Return the [X, Y] coordinate for the center point of the cell that contains the specified text.  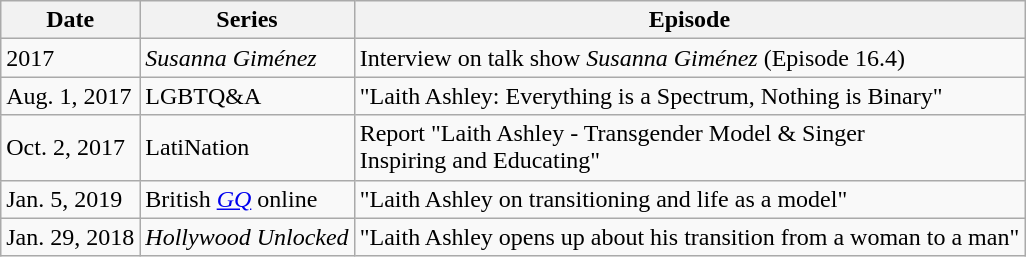
Episode [690, 20]
Report "Laith Ashley - Transgender Model & Singer Inspiring and Educating" [690, 148]
Aug. 1, 2017 [70, 96]
Series [247, 20]
Susanna Giménez [247, 58]
2017 [70, 58]
"Laith Ashley on transitioning and life as a model" [690, 199]
Date [70, 20]
Interview on talk show Susanna Giménez (Episode 16.4) [690, 58]
Jan. 5, 2019 [70, 199]
Oct. 2, 2017 [70, 148]
"Laith Ashley: Everything is a Spectrum, Nothing is Binary" [690, 96]
LatiNation [247, 148]
"Laith Ashley opens up about his transition from a woman to a man" [690, 237]
Jan. 29, 2018 [70, 237]
Hollywood Unlocked [247, 237]
British GQ online [247, 199]
LGBTQ&A [247, 96]
